From the cell containing the given text, extract its center point as [x, y] coordinate. 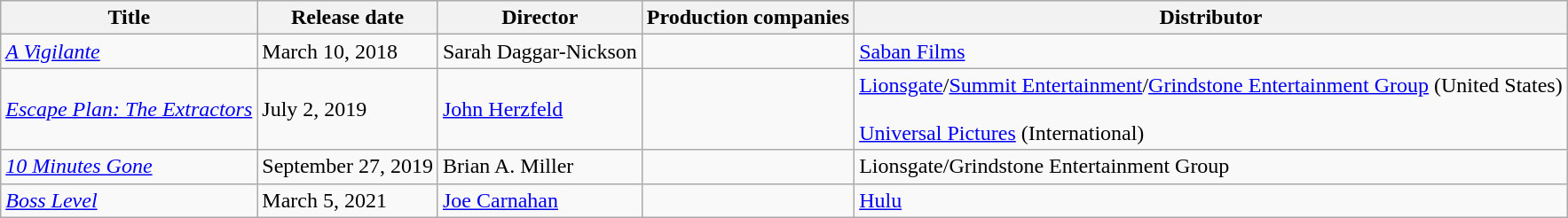
March 10, 2018 [348, 51]
Distributor [1211, 18]
Release date [348, 18]
Boss Level [130, 200]
John Herzfeld [540, 109]
July 2, 2019 [348, 109]
Lionsgate/Grindstone Entertainment Group [1211, 167]
Saban Films [1211, 51]
A Vigilante [130, 51]
10 Minutes Gone [130, 167]
September 27, 2019 [348, 167]
Title [130, 18]
Director [540, 18]
Joe Carnahan [540, 200]
Escape Plan: The Extractors [130, 109]
March 5, 2021 [348, 200]
Lionsgate/Summit Entertainment/Grindstone Entertainment Group (United States)Universal Pictures (International) [1211, 109]
Sarah Daggar-Nickson [540, 51]
Production companies [747, 18]
Brian A. Miller [540, 167]
Hulu [1211, 200]
